Pinpoint the cell where the given text exists, returning its [x, y] midpoint coordinate. 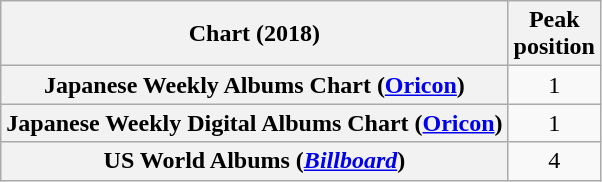
Chart (2018) [254, 34]
US World Albums (Billboard) [254, 161]
Japanese Weekly Digital Albums Chart (Oricon) [254, 123]
Peak position [554, 34]
4 [554, 161]
Japanese Weekly Albums Chart (Oricon) [254, 85]
